Find where the given text appears and provide that cell's center as [x, y] coordinate. 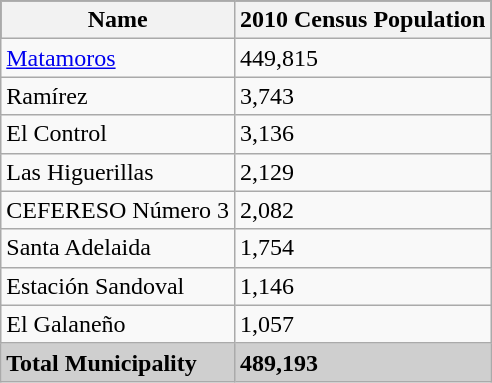
Name [118, 20]
Matamoros [118, 58]
449,815 [362, 58]
2,082 [362, 210]
1,754 [362, 248]
3,743 [362, 96]
Las Higuerillas [118, 172]
Ramírez [118, 96]
3,136 [362, 134]
2010 Census Population [362, 20]
1,146 [362, 286]
489,193 [362, 362]
Santa Adelaida [118, 248]
El Galaneño [118, 324]
Total Municipality [118, 362]
1,057 [362, 324]
CEFERESO Número 3 [118, 210]
Estación Sandoval [118, 286]
El Control [118, 134]
2,129 [362, 172]
